Find where the given text appears and provide that cell's center as [x, y] coordinate. 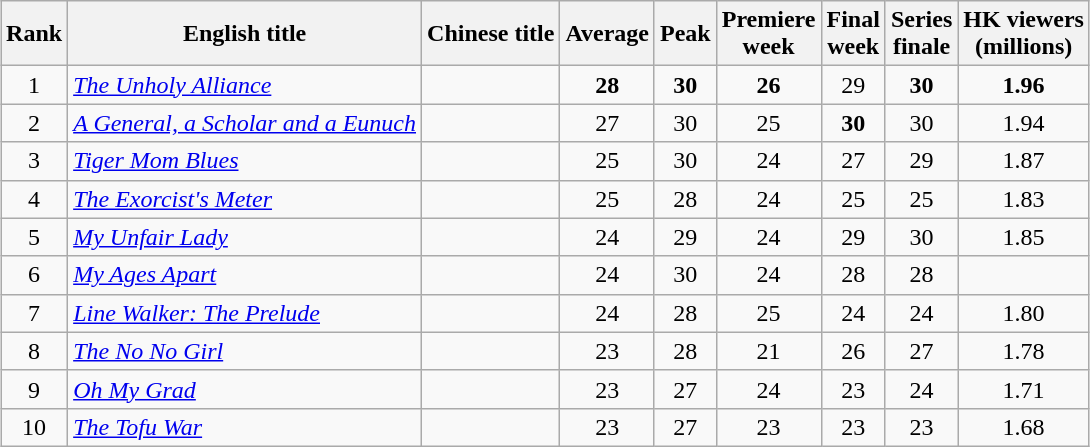
1.96 [1024, 85]
HK viewers(millions) [1024, 34]
8 [34, 351]
English title [245, 34]
1.85 [1024, 237]
1.87 [1024, 161]
My Ages Apart [245, 275]
6 [34, 275]
The Tofu War [245, 427]
1.68 [1024, 427]
2 [34, 123]
1.78 [1024, 351]
Chinese title [491, 34]
1.71 [1024, 389]
The Unholy Alliance [245, 85]
Peak [685, 34]
Finalweek [853, 34]
1.83 [1024, 199]
Rank [34, 34]
Line Walker: The Prelude [245, 313]
Oh My Grad [245, 389]
7 [34, 313]
9 [34, 389]
A General, a Scholar and a Eunuch [245, 123]
1.94 [1024, 123]
5 [34, 237]
Premiereweek [768, 34]
3 [34, 161]
4 [34, 199]
21 [768, 351]
My Unfair Lady [245, 237]
Seriesfinale [921, 34]
10 [34, 427]
The Exorcist's Meter [245, 199]
1 [34, 85]
Average [608, 34]
1.80 [1024, 313]
Tiger Mom Blues [245, 161]
The No No Girl [245, 351]
